Find where the given text appears and provide that cell's center as [X, Y] coordinate. 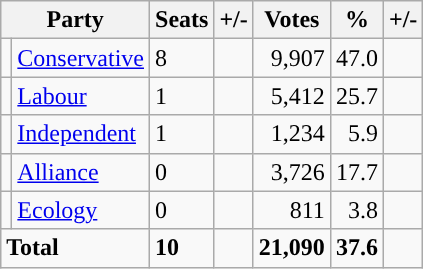
3.8 [356, 210]
811 [292, 210]
10 [182, 248]
Conservative [81, 58]
Labour [81, 96]
17.7 [356, 172]
47.0 [356, 58]
37.6 [356, 248]
21,090 [292, 248]
Independent [81, 134]
8 [182, 58]
Ecology [81, 210]
5,412 [292, 96]
Alliance [81, 172]
Total [76, 248]
9,907 [292, 58]
5.9 [356, 134]
3,726 [292, 172]
% [356, 20]
25.7 [356, 96]
Votes [292, 20]
Seats [182, 20]
1,234 [292, 134]
Party [76, 20]
